Identify which cell holds the provided text, then report its [x, y] central coordinate. 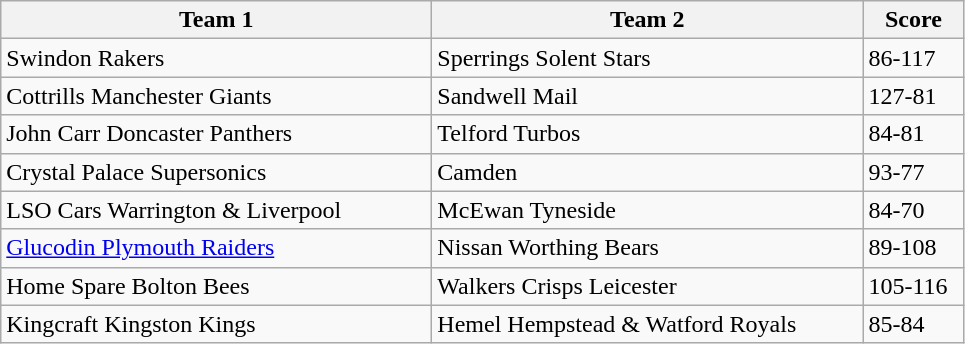
Crystal Palace Supersonics [216, 172]
105-116 [914, 286]
Sperrings Solent Stars [648, 58]
Swindon Rakers [216, 58]
Team 1 [216, 20]
84-81 [914, 134]
Team 2 [648, 20]
Hemel Hempstead & Watford Royals [648, 324]
Cottrills Manchester Giants [216, 96]
Nissan Worthing Bears [648, 248]
85-84 [914, 324]
86-117 [914, 58]
Score [914, 20]
93-77 [914, 172]
Telford Turbos [648, 134]
89-108 [914, 248]
Walkers Crisps Leicester [648, 286]
McEwan Tyneside [648, 210]
127-81 [914, 96]
84-70 [914, 210]
LSO Cars Warrington & Liverpool [216, 210]
Glucodin Plymouth Raiders [216, 248]
Sandwell Mail [648, 96]
Home Spare Bolton Bees [216, 286]
Camden [648, 172]
Kingcraft Kingston Kings [216, 324]
John Carr Doncaster Panthers [216, 134]
